Pinpoint the cell where the given text exists, returning its (X, Y) midpoint coordinate. 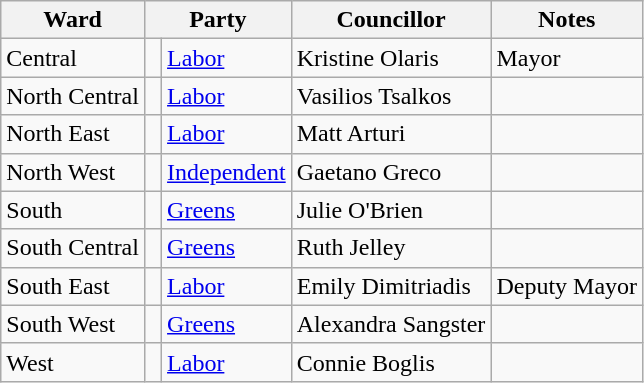
Councillor (391, 20)
Independent (227, 172)
Vasilios Tsalkos (391, 96)
Notes (567, 20)
Party (218, 20)
Deputy Mayor (567, 286)
West (73, 362)
North West (73, 172)
Alexandra Sangster (391, 324)
Julie O'Brien (391, 210)
Ward (73, 20)
South East (73, 286)
South (73, 210)
Ruth Jelley (391, 248)
North East (73, 134)
Central (73, 58)
Mayor (567, 58)
South West (73, 324)
Connie Boglis (391, 362)
North Central (73, 96)
Gaetano Greco (391, 172)
Emily Dimitriadis (391, 286)
Kristine Olaris (391, 58)
South Central (73, 248)
Matt Arturi (391, 134)
